Detect which cell encompasses the target text, then output its [X, Y] center coordinate. 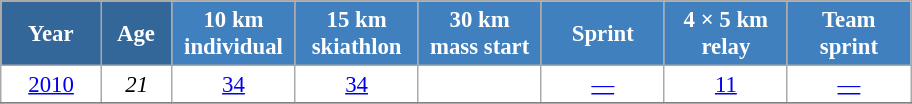
Age [136, 34]
2010 [52, 85]
11 [726, 85]
Sprint [602, 34]
30 km mass start [480, 34]
Year [52, 34]
15 km skiathlon [356, 34]
Team sprint [848, 34]
10 km individual [234, 34]
21 [136, 85]
4 × 5 km relay [726, 34]
